Find where the given text appears and provide that cell's center as (X, Y) coordinate. 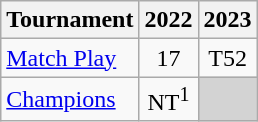
T52 (228, 58)
Match Play (70, 58)
Champions (70, 100)
NT1 (168, 100)
17 (168, 58)
Tournament (70, 20)
2023 (228, 20)
2022 (168, 20)
